From the cell containing the given text, extract its center point as (X, Y) coordinate. 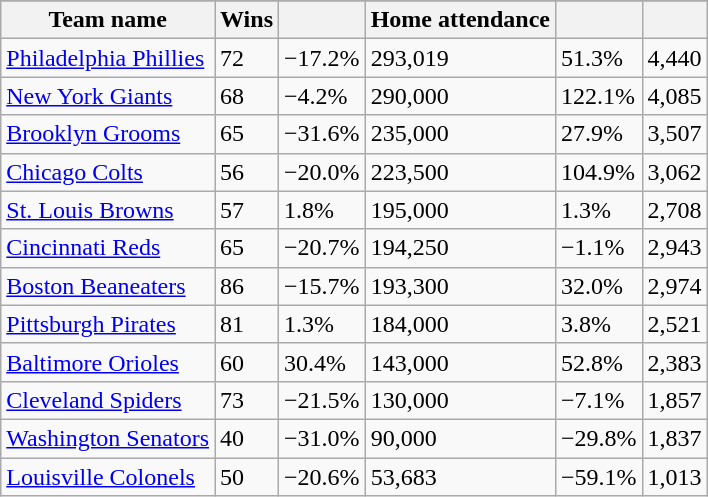
Cleveland Spiders (108, 400)
56 (247, 172)
−17.2% (322, 58)
Philadelphia Phillies (108, 58)
2,383 (674, 362)
−59.1% (598, 477)
27.9% (598, 134)
−4.2% (322, 96)
1,013 (674, 477)
223,500 (460, 172)
4,085 (674, 96)
1.8% (322, 210)
Brooklyn Grooms (108, 134)
293,019 (460, 58)
−31.6% (322, 134)
195,000 (460, 210)
Louisville Colonels (108, 477)
2,974 (674, 286)
−1.1% (598, 248)
104.9% (598, 172)
−31.0% (322, 438)
235,000 (460, 134)
Washington Senators (108, 438)
−15.7% (322, 286)
−29.8% (598, 438)
4,440 (674, 58)
72 (247, 58)
73 (247, 400)
1,857 (674, 400)
193,300 (460, 286)
3.8% (598, 324)
2,708 (674, 210)
−21.5% (322, 400)
Team name (108, 20)
40 (247, 438)
143,000 (460, 362)
Baltimore Orioles (108, 362)
57 (247, 210)
Home attendance (460, 20)
−20.7% (322, 248)
Pittsburgh Pirates (108, 324)
290,000 (460, 96)
60 (247, 362)
130,000 (460, 400)
52.8% (598, 362)
St. Louis Browns (108, 210)
51.3% (598, 58)
−20.0% (322, 172)
194,250 (460, 248)
2,943 (674, 248)
−20.6% (322, 477)
90,000 (460, 438)
81 (247, 324)
30.4% (322, 362)
Boston Beaneaters (108, 286)
184,000 (460, 324)
Chicago Colts (108, 172)
86 (247, 286)
Cincinnati Reds (108, 248)
53,683 (460, 477)
3,507 (674, 134)
−7.1% (598, 400)
122.1% (598, 96)
32.0% (598, 286)
Wins (247, 20)
New York Giants (108, 96)
2,521 (674, 324)
50 (247, 477)
68 (247, 96)
1,837 (674, 438)
3,062 (674, 172)
